Provide the [X, Y] coordinate of the cell's center where the given text is located.  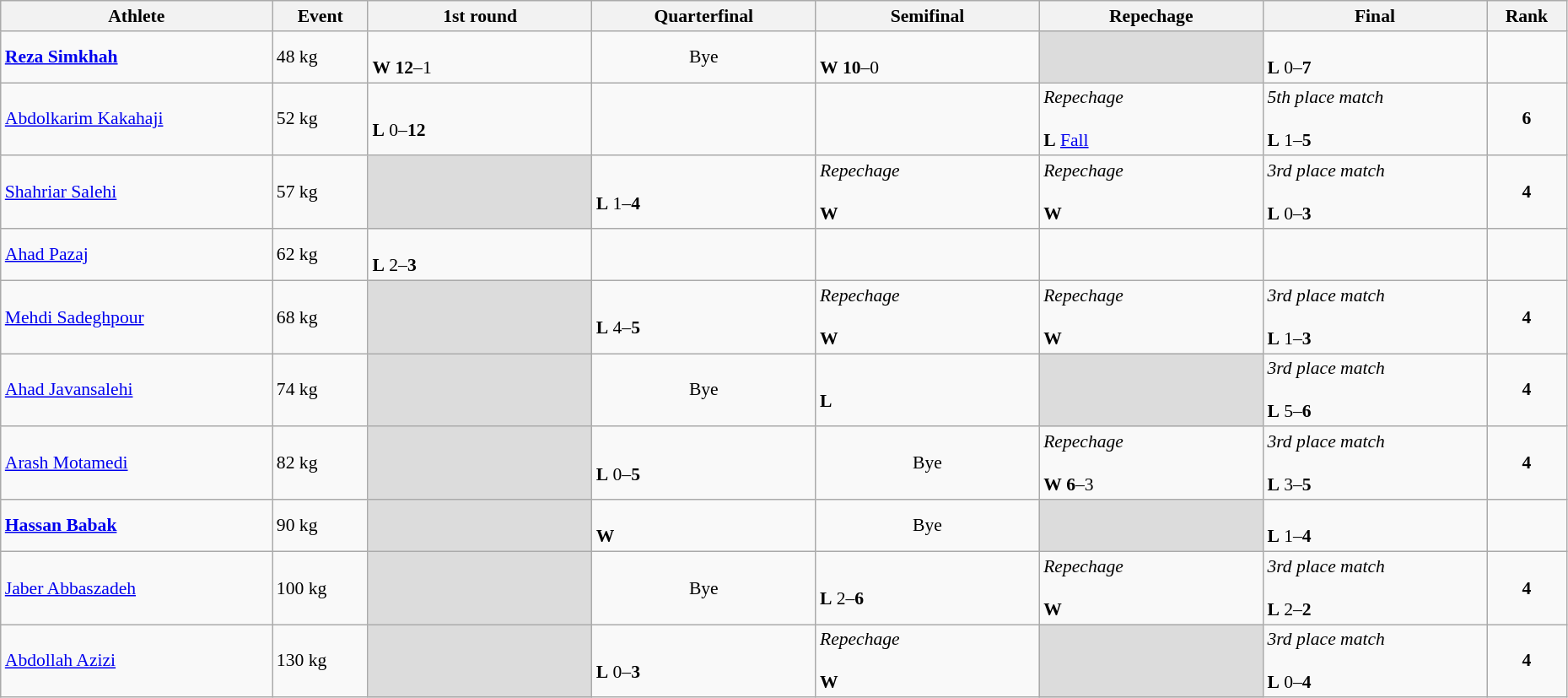
100 kg [321, 587]
Quarterfinal [703, 16]
Abdollah Azizi [137, 662]
L 0–3 [703, 662]
52 kg [321, 120]
RepechageW 6–3 [1150, 464]
L 4–5 [703, 317]
Repechage [1150, 16]
3rd place matchL 0–4 [1375, 662]
3rd place matchL 3–5 [1375, 464]
6 [1527, 120]
Event [321, 16]
3rd place matchL 0–3 [1375, 192]
Ahad Pazaj [137, 255]
Final [1375, 16]
Ahad Javansalehi [137, 390]
5th place matchL 1–5 [1375, 120]
74 kg [321, 390]
RepechageL Fall [1150, 120]
Hassan Babak [137, 525]
68 kg [321, 317]
Abdolkarim Kakahaji [137, 120]
L 2–3 [479, 255]
90 kg [321, 525]
3rd place matchL 2–2 [1375, 587]
3rd place matchL 5–6 [1375, 390]
Shahriar Salehi [137, 192]
L 0–12 [479, 120]
W 12–1 [479, 57]
Athlete [137, 16]
Rank [1527, 16]
48 kg [321, 57]
57 kg [321, 192]
Mehdi Sadeghpour [137, 317]
L 2–6 [928, 587]
L 0–7 [1375, 57]
Semifinal [928, 16]
3rd place matchL 1–3 [1375, 317]
130 kg [321, 662]
L 0–5 [703, 464]
Arash Motamedi [137, 464]
W [703, 525]
62 kg [321, 255]
1st round [479, 16]
82 kg [321, 464]
Reza Simkhah [137, 57]
L [928, 390]
W 10–0 [928, 57]
Jaber Abbaszadeh [137, 587]
